From the cell containing the given text, extract its center point as [x, y] coordinate. 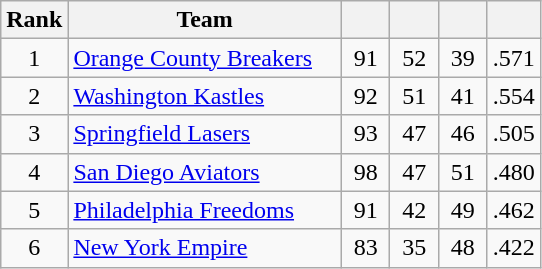
1 [34, 58]
2 [34, 96]
Washington Kastles [205, 96]
.505 [514, 134]
6 [34, 248]
.480 [514, 172]
New York Empire [205, 248]
49 [464, 210]
98 [366, 172]
41 [464, 96]
5 [34, 210]
3 [34, 134]
92 [366, 96]
Team [205, 20]
52 [414, 58]
42 [414, 210]
Springfield Lasers [205, 134]
48 [464, 248]
4 [34, 172]
39 [464, 58]
Orange County Breakers [205, 58]
35 [414, 248]
.571 [514, 58]
Philadelphia Freedoms [205, 210]
.554 [514, 96]
.422 [514, 248]
93 [366, 134]
San Diego Aviators [205, 172]
Rank [34, 20]
.462 [514, 210]
83 [366, 248]
46 [464, 134]
